Locate the cell with the specified text and output its [X, Y] center coordinate. 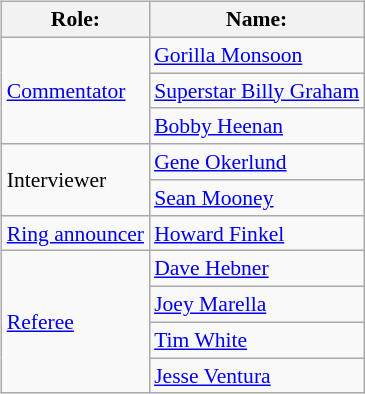
Joey Marella [256, 305]
Superstar Billy Graham [256, 91]
Sean Mooney [256, 198]
Role: [76, 20]
Dave Hebner [256, 269]
Commentator [76, 90]
Tim White [256, 340]
Ring announcer [76, 233]
Howard Finkel [256, 233]
Name: [256, 20]
Bobby Heenan [256, 126]
Referee [76, 322]
Gene Okerlund [256, 162]
Gorilla Monsoon [256, 55]
Interviewer [76, 180]
Jesse Ventura [256, 376]
